Return (X, Y) of the center of cell containing provided text 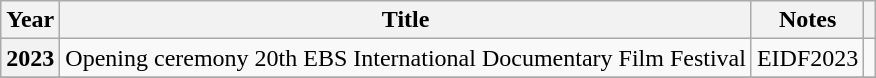
Title (406, 20)
2023 (30, 58)
EIDF2023 (807, 58)
Year (30, 20)
Notes (807, 20)
Opening ceremony 20th EBS International Documentary Film Festival (406, 58)
